Detect which cell encompasses the target text, then output its [X, Y] center coordinate. 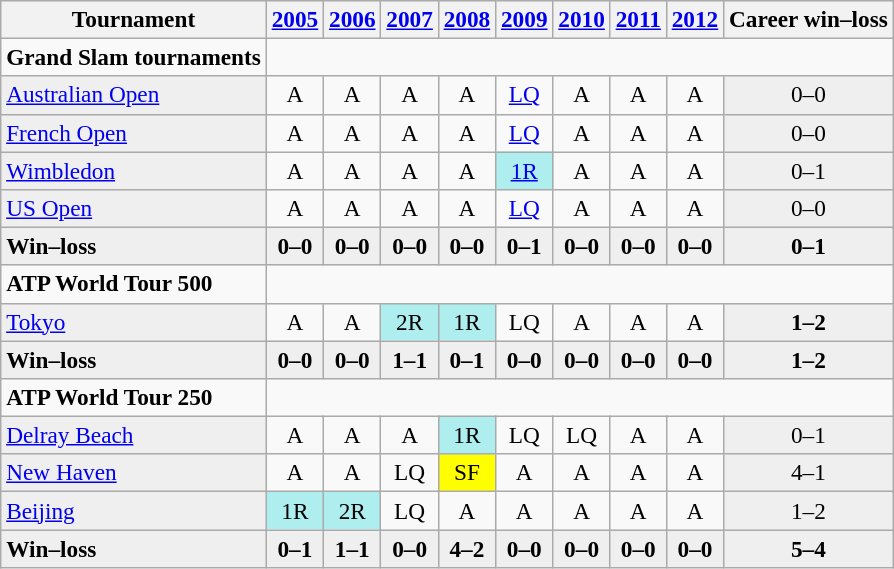
Career win–loss [809, 19]
Beijing [134, 510]
New Haven [134, 473]
SF [466, 473]
2006 [352, 19]
2009 [524, 19]
2008 [466, 19]
US Open [134, 208]
ATP World Tour 250 [134, 397]
5–4 [809, 548]
Wimbledon [134, 170]
4–2 [466, 548]
4–1 [809, 473]
Australian Open [134, 95]
Tournament [134, 19]
2010 [582, 19]
2007 [410, 19]
2012 [694, 19]
2005 [294, 19]
2011 [638, 19]
Grand Slam tournaments [134, 57]
French Open [134, 133]
Delray Beach [134, 435]
Tokyo [134, 322]
ATP World Tour 500 [134, 284]
